Identify which cell holds the provided text, then report its [X, Y] central coordinate. 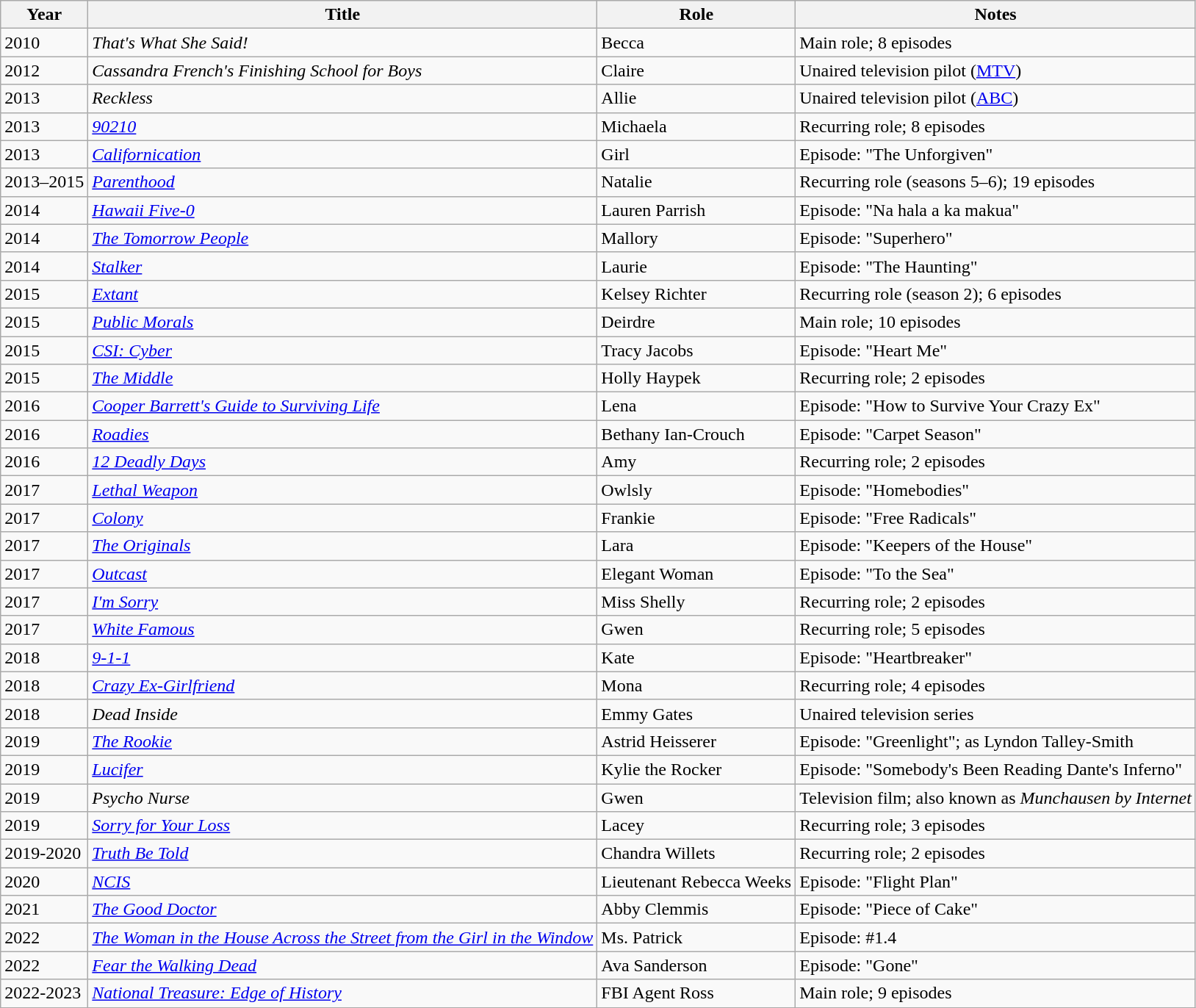
Television film; also known as Munchausen by Internet [996, 797]
White Famous [342, 630]
Becca [696, 43]
Deirdre [696, 322]
Crazy Ex-Girlfriend [342, 685]
The Good Doctor [342, 910]
Episode: "Heart Me" [996, 350]
2019-2020 [44, 854]
Abby Clemmis [696, 910]
Public Morals [342, 322]
Unaired television pilot (MTV) [996, 71]
Episode: "Greenlight"; as Lyndon Talley-Smith [996, 741]
The Originals [342, 546]
Year [44, 15]
Title [342, 15]
Episode: "Somebody's Been Reading Dante's Inferno" [996, 769]
Episode: "Gone" [996, 965]
Californication [342, 154]
9-1-1 [342, 658]
Reckless [342, 98]
Astrid Heisserer [696, 741]
Episode: "Homebodies" [996, 490]
Laurie [696, 266]
Episode: "How to Survive Your Crazy Ex" [996, 406]
Hawaii Five-0 [342, 210]
Colony [342, 518]
Claire [696, 71]
Frankie [696, 518]
Lucifer [342, 769]
Mallory [696, 238]
Bethany Ian-Crouch [696, 434]
90210 [342, 126]
Recurring role (season 2); 6 episodes [996, 294]
Recurring role (seasons 5–6); 19 episodes [996, 182]
Tracy Jacobs [696, 350]
Chandra Willets [696, 854]
Miss Shelly [696, 602]
Recurring role; 4 episodes [996, 685]
Main role; 9 episodes [996, 993]
Elegant Woman [696, 574]
2020 [44, 882]
Episode: "Free Radicals" [996, 518]
Unaired television series [996, 713]
Ms. Patrick [696, 937]
Lieutenant Rebecca Weeks [696, 882]
Truth Be Told [342, 854]
FBI Agent Ross [696, 993]
Unaired television pilot (ABC) [996, 98]
Natalie [696, 182]
Lauren Parrish [696, 210]
Episode: "Carpet Season" [996, 434]
Lethal Weapon [342, 490]
Roadies [342, 434]
Lena [696, 406]
Episode: #1.4 [996, 937]
Parenthood [342, 182]
Recurring role; 5 episodes [996, 630]
Episode: "The Haunting" [996, 266]
Lacey [696, 826]
NCIS [342, 882]
CSI: Cyber [342, 350]
Extant [342, 294]
Amy [696, 462]
The Woman in the House Across the Street from the Girl in the Window [342, 937]
The Tomorrow People [342, 238]
That's What She Said! [342, 43]
The Middle [342, 378]
Dead Inside [342, 713]
Episode: "Piece of Cake" [996, 910]
12 Deadly Days [342, 462]
2010 [44, 43]
Owlsly [696, 490]
2012 [44, 71]
Stalker [342, 266]
Recurring role; 8 episodes [996, 126]
Holly Haypek [696, 378]
Michaela [696, 126]
Kate [696, 658]
Allie [696, 98]
Main role; 10 episodes [996, 322]
Fear the Walking Dead [342, 965]
Notes [996, 15]
Main role; 8 episodes [996, 43]
Ava Sanderson [696, 965]
Episode: "The Unforgiven" [996, 154]
2022-2023 [44, 993]
Mona [696, 685]
Kelsey Richter [696, 294]
Episode: "Flight Plan" [996, 882]
Recurring role; 3 episodes [996, 826]
National Treasure: Edge of History [342, 993]
Episode: "Keepers of the House" [996, 546]
Emmy Gates [696, 713]
2021 [44, 910]
I'm Sorry [342, 602]
Episode: "Heartbreaker" [996, 658]
Episode: "Superhero" [996, 238]
Lara [696, 546]
Episode: "To the Sea" [996, 574]
Cooper Barrett's Guide to Surviving Life [342, 406]
Role [696, 15]
2013–2015 [44, 182]
The Rookie [342, 741]
Cassandra French's Finishing School for Boys [342, 71]
Outcast [342, 574]
Kylie the Rocker [696, 769]
Girl [696, 154]
Psycho Nurse [342, 797]
Episode: "Na hala a ka makua" [996, 210]
Sorry for Your Loss [342, 826]
